Detect which cell encompasses the target text, then output its (x, y) center coordinate. 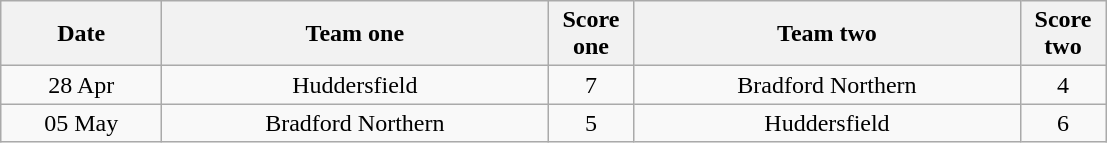
6 (1063, 123)
05 May (82, 123)
Score two (1063, 34)
Team one (355, 34)
7 (591, 85)
Score one (591, 34)
4 (1063, 85)
Team two (827, 34)
5 (591, 123)
28 Apr (82, 85)
Date (82, 34)
